Provide the [X, Y] coordinate of the cell's center where the given text is located.  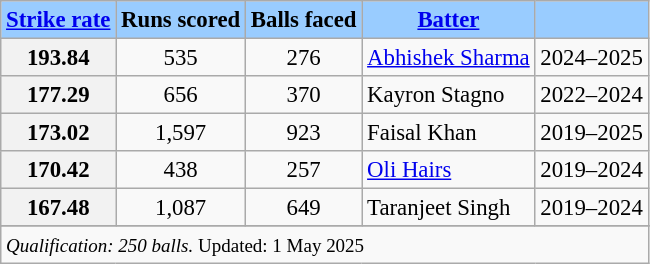
1,087 [181, 208]
193.84 [58, 58]
Taranjeet Singh [448, 208]
Qualification: 250 balls. Updated: 1 May 2025 [324, 245]
170.42 [58, 170]
Faisal Khan [448, 133]
649 [304, 208]
Strike rate [58, 20]
438 [181, 170]
Runs scored [181, 20]
656 [181, 95]
Abhishek Sharma [448, 58]
2024–2025 [592, 58]
173.02 [58, 133]
257 [304, 170]
1,597 [181, 133]
Kayron Stagno [448, 95]
276 [304, 58]
2019–2025 [592, 133]
535 [181, 58]
370 [304, 95]
Oli Hairs [448, 170]
177.29 [58, 95]
167.48 [58, 208]
Batter [448, 20]
923 [304, 133]
2022–2024 [592, 95]
Balls faced [304, 20]
